Determine the (x, y) coordinate at the center of the cell enclosing the given text.  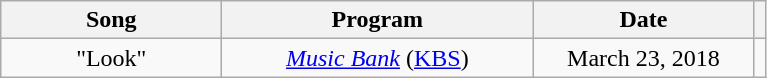
Program (378, 20)
"Look" (112, 58)
March 23, 2018 (644, 58)
Music Bank (KBS) (378, 58)
Song (112, 20)
Date (644, 20)
